For the text-containing cell, return its midpoint in [x, y] coordinate format. 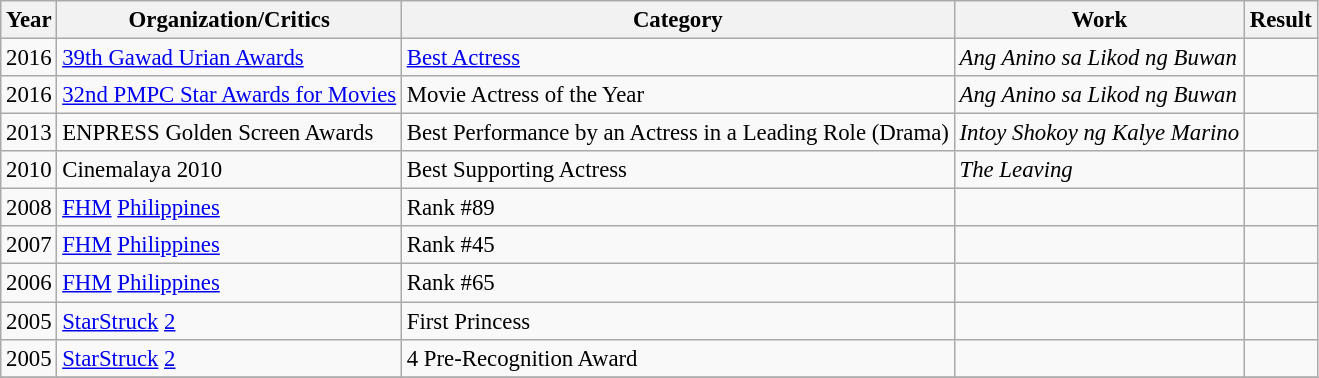
Work [1099, 20]
Rank #65 [678, 283]
First Princess [678, 321]
4 Pre-Recognition Award [678, 358]
2010 [29, 170]
Organization/Critics [230, 20]
2007 [29, 245]
Intoy Shokoy ng Kalye Marino [1099, 133]
Year [29, 20]
The Leaving [1099, 170]
32nd PMPC Star Awards for Movies [230, 95]
Best Performance by an Actress in a Leading Role (Drama) [678, 133]
Movie Actress of the Year [678, 95]
Category [678, 20]
Cinemalaya 2010 [230, 170]
2006 [29, 283]
Rank #89 [678, 208]
Best Supporting Actress [678, 170]
2008 [29, 208]
Result [1280, 20]
ENPRESS Golden Screen Awards [230, 133]
39th Gawad Urian Awards [230, 58]
2013 [29, 133]
Rank #45 [678, 245]
Best Actress [678, 58]
